Pinpoint the cell where the given text exists, returning its [X, Y] midpoint coordinate. 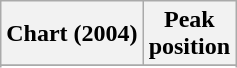
Peakposition [189, 34]
Chart (2004) [72, 34]
